Identify which cell holds the provided text, then report its [X, Y] central coordinate. 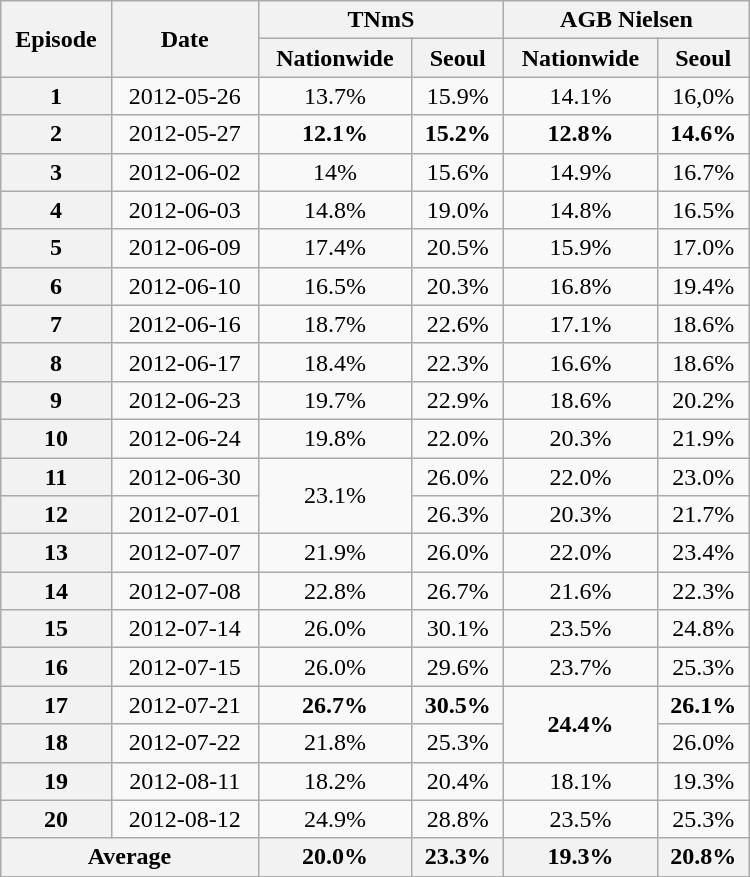
23.3% [458, 857]
21.8% [334, 743]
14.6% [703, 134]
18 [56, 743]
2012-06-16 [184, 324]
19.7% [334, 400]
13.7% [334, 96]
2012-08-12 [184, 819]
21.7% [703, 515]
19.0% [458, 210]
20.4% [458, 781]
11 [56, 477]
23.4% [703, 553]
30.5% [458, 705]
18.2% [334, 781]
18.4% [334, 362]
23.7% [580, 667]
12.1% [334, 134]
20.2% [703, 400]
18.1% [580, 781]
14.9% [580, 172]
2012-07-08 [184, 591]
22.9% [458, 400]
16.7% [703, 172]
15.2% [458, 134]
20 [56, 819]
2012-06-09 [184, 248]
8 [56, 362]
26.3% [458, 515]
Average [130, 857]
16.8% [580, 286]
2012-07-14 [184, 629]
22.8% [334, 591]
3 [56, 172]
6 [56, 286]
30.1% [458, 629]
12 [56, 515]
10 [56, 438]
Date [184, 39]
2012-08-11 [184, 781]
21.6% [580, 591]
23.0% [703, 477]
28.8% [458, 819]
18.7% [334, 324]
14% [334, 172]
16,0% [703, 96]
17.0% [703, 248]
24.4% [580, 724]
15.6% [458, 172]
9 [56, 400]
15 [56, 629]
2012-06-10 [184, 286]
14.1% [580, 96]
2012-06-23 [184, 400]
AGB Nielsen [627, 20]
20.0% [334, 857]
2012-06-24 [184, 438]
20.5% [458, 248]
16.6% [580, 362]
2012-06-02 [184, 172]
19.4% [703, 286]
7 [56, 324]
TNmS [380, 20]
12.8% [580, 134]
4 [56, 210]
1 [56, 96]
17.4% [334, 248]
2012-05-26 [184, 96]
14 [56, 591]
2012-05-27 [184, 134]
26.1% [703, 705]
2012-06-17 [184, 362]
20.8% [703, 857]
13 [56, 553]
2012-07-07 [184, 553]
19 [56, 781]
24.9% [334, 819]
2012-07-22 [184, 743]
2012-07-01 [184, 515]
2012-07-15 [184, 667]
22.6% [458, 324]
5 [56, 248]
17.1% [580, 324]
2012-06-03 [184, 210]
19.8% [334, 438]
16 [56, 667]
17 [56, 705]
29.6% [458, 667]
Episode [56, 39]
2012-06-30 [184, 477]
23.1% [334, 496]
2 [56, 134]
24.8% [703, 629]
2012-07-21 [184, 705]
